For the text-containing cell, return its midpoint in [x, y] coordinate format. 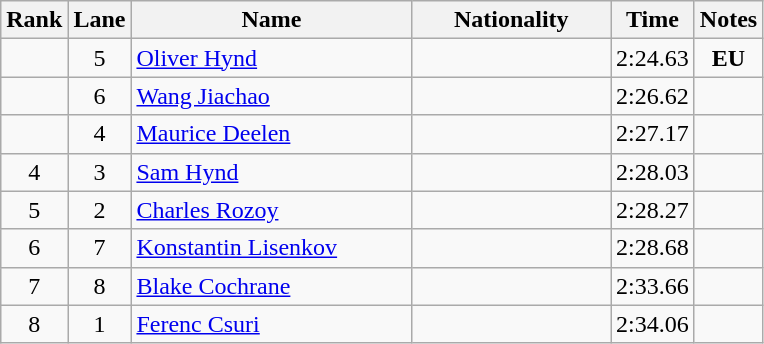
Sam Hynd [272, 172]
Time [653, 20]
1 [100, 324]
2:28.03 [653, 172]
2:27.17 [653, 134]
2:33.66 [653, 286]
Rank [34, 20]
Nationality [512, 20]
Wang Jiachao [272, 96]
2:24.63 [653, 58]
Konstantin Lisenkov [272, 248]
Name [272, 20]
Lane [100, 20]
3 [100, 172]
2:26.62 [653, 96]
2:28.68 [653, 248]
Oliver Hynd [272, 58]
Blake Cochrane [272, 286]
Charles Rozoy [272, 210]
2 [100, 210]
Maurice Deelen [272, 134]
Notes [728, 20]
Ferenc Csuri [272, 324]
EU [728, 58]
2:28.27 [653, 210]
2:34.06 [653, 324]
